Return the (X, Y) coordinate for the center point of the cell that contains the specified text.  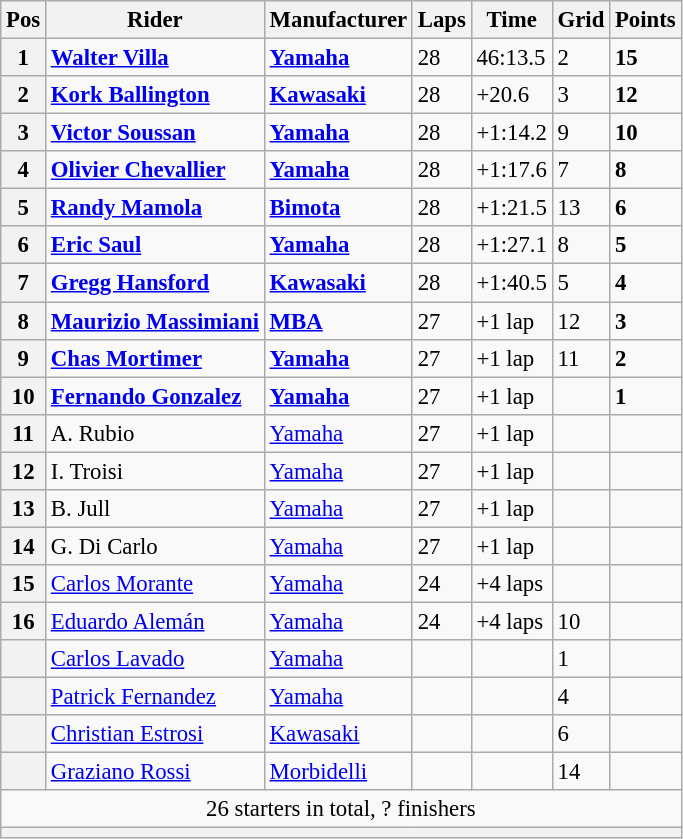
+20.6 (512, 95)
Olivier Chevallier (156, 170)
B. Jull (156, 509)
Bimota (338, 208)
46:13.5 (512, 58)
Eduardo Alemán (156, 621)
Christian Estrosi (156, 734)
Manufacturer (338, 20)
Pos (24, 20)
Carlos Morante (156, 584)
+1:27.1 (512, 245)
Randy Mamola (156, 208)
26 starters in total, ? finishers (341, 809)
Eric Saul (156, 245)
Patrick Fernandez (156, 697)
Time (512, 20)
Grid (580, 20)
G. Di Carlo (156, 546)
+1:40.5 (512, 283)
+1:21.5 (512, 208)
+1:17.6 (512, 170)
+1:14.2 (512, 133)
Morbidelli (338, 772)
Chas Mortimer (156, 358)
MBA (338, 321)
Walter Villa (156, 58)
Laps (442, 20)
Kork Ballington (156, 95)
16 (24, 621)
Gregg Hansford (156, 283)
Victor Soussan (156, 133)
I. Troisi (156, 471)
Maurizio Massimiani (156, 321)
Rider (156, 20)
Graziano Rossi (156, 772)
Points (646, 20)
Carlos Lavado (156, 659)
Fernando Gonzalez (156, 396)
A. Rubio (156, 433)
